Return (X, Y) of the center of cell containing provided text 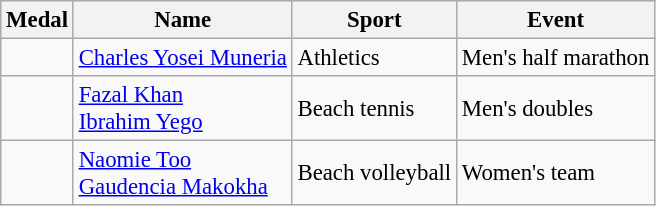
Fazal KhanIbrahim Yego (182, 108)
Men's half marathon (555, 58)
Men's doubles (555, 108)
Naomie TooGaudencia Makokha (182, 174)
Sport (374, 20)
Name (182, 20)
Athletics (374, 58)
Beach volleyball (374, 174)
Charles Yosei Muneria (182, 58)
Beach tennis (374, 108)
Event (555, 20)
Women's team (555, 174)
Medal (38, 20)
